Search for the cell housing the specified text and yield its (x, y) center coordinate. 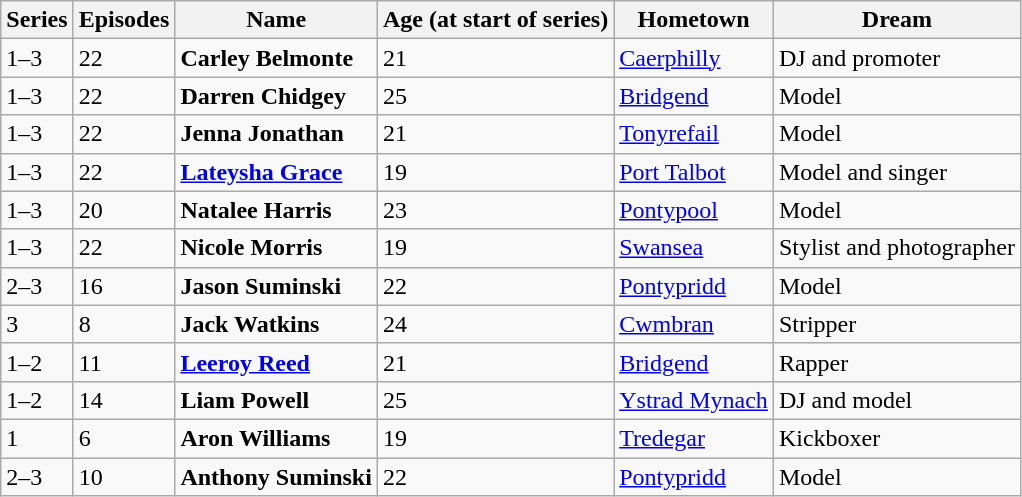
Hometown (694, 20)
Natalee Harris (276, 210)
Kickboxer (896, 438)
Liam Powell (276, 400)
23 (495, 210)
16 (124, 286)
Anthony Suminski (276, 477)
Dream (896, 20)
Caerphilly (694, 58)
1 (37, 438)
Tredegar (694, 438)
11 (124, 362)
Ystrad Mynach (694, 400)
6 (124, 438)
Swansea (694, 248)
Nicole Morris (276, 248)
8 (124, 324)
14 (124, 400)
3 (37, 324)
Lateysha Grace (276, 172)
Jenna Jonathan (276, 134)
Port Talbot (694, 172)
Carley Belmonte (276, 58)
Tonyrefail (694, 134)
Rapper (896, 362)
10 (124, 477)
Jack Watkins (276, 324)
DJ and model (896, 400)
DJ and promoter (896, 58)
24 (495, 324)
Cwmbran (694, 324)
Episodes (124, 20)
Series (37, 20)
20 (124, 210)
Aron Williams (276, 438)
Darren Chidgey (276, 96)
Age (at start of series) (495, 20)
Stripper (896, 324)
Stylist and photographer (896, 248)
Leeroy Reed (276, 362)
Model and singer (896, 172)
Jason Suminski (276, 286)
Pontypool (694, 210)
Name (276, 20)
